Search for the cell housing the specified text and yield its [x, y] center coordinate. 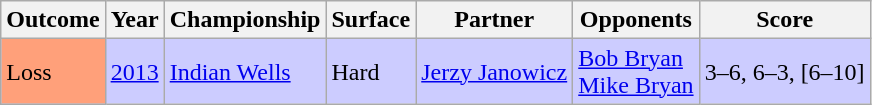
Opponents [636, 20]
Hard [371, 72]
Indian Wells [245, 72]
Surface [371, 20]
3–6, 6–3, [6–10] [784, 72]
Jerzy Janowicz [494, 72]
Outcome [53, 20]
Score [784, 20]
Partner [494, 20]
Bob Bryan Mike Bryan [636, 72]
Championship [245, 20]
Year [134, 20]
Loss [53, 72]
2013 [134, 72]
